From the cell containing the given text, extract its center point as (X, Y) coordinate. 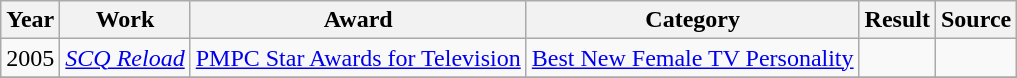
Source (976, 20)
Year (30, 20)
PMPC Star Awards for Television (358, 58)
Work (125, 20)
2005 (30, 58)
Award (358, 20)
Best New Female TV Personality (692, 58)
Category (692, 20)
SCQ Reload (125, 58)
Result (897, 20)
